Extract the (x, y) coordinate from the center of the cell holding the provided text.  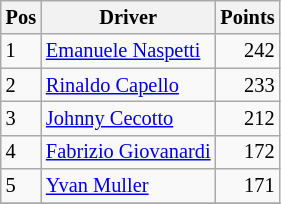
Yvan Muller (128, 186)
2 (21, 85)
Johnny Cecotto (128, 118)
4 (21, 152)
171 (247, 186)
242 (247, 51)
3 (21, 118)
Driver (128, 17)
5 (21, 186)
Fabrizio Giovanardi (128, 152)
Emanuele Naspetti (128, 51)
Points (247, 17)
Pos (21, 17)
1 (21, 51)
233 (247, 85)
Rinaldo Capello (128, 85)
172 (247, 152)
212 (247, 118)
